Locate the cell with the specified text and output its (x, y) center coordinate. 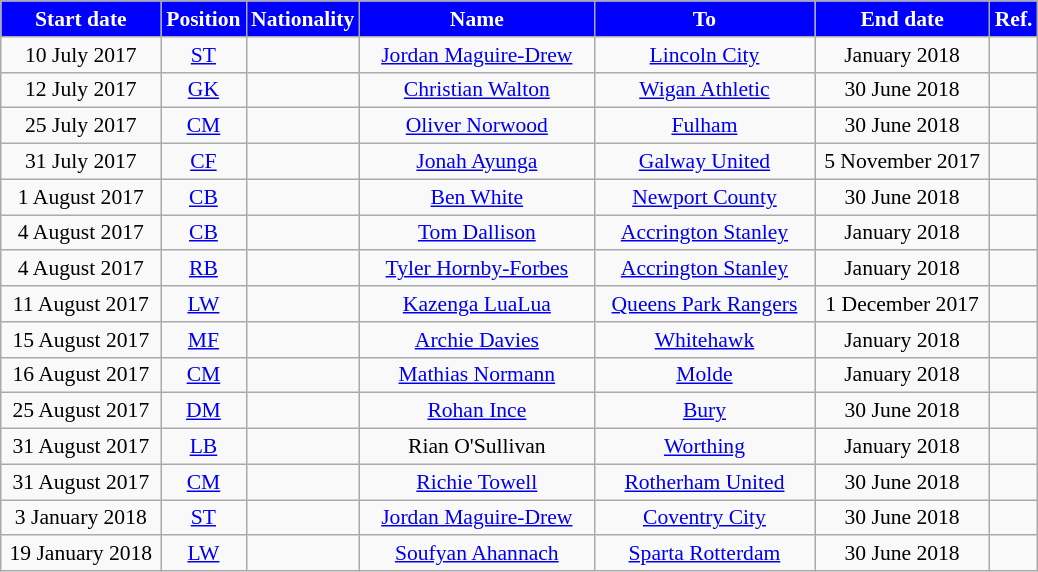
Rian O'Sullivan (476, 447)
Name (476, 19)
Soufyan Ahannach (476, 554)
MF (204, 340)
Whitehawk (704, 340)
Lincoln City (704, 55)
Galway United (704, 162)
Jonah Ayunga (476, 162)
Mathias Normann (476, 375)
25 July 2017 (81, 126)
16 August 2017 (81, 375)
Position (204, 19)
Oliver Norwood (476, 126)
Wigan Athletic (704, 90)
11 August 2017 (81, 304)
Fulham (704, 126)
Christian Walton (476, 90)
Rotherham United (704, 482)
19 January 2018 (81, 554)
Queens Park Rangers (704, 304)
Ben White (476, 197)
Coventry City (704, 518)
Kazenga LuaLua (476, 304)
Richie Towell (476, 482)
10 July 2017 (81, 55)
Rohan Ince (476, 411)
Archie Davies (476, 340)
12 July 2017 (81, 90)
RB (204, 269)
Sparta Rotterdam (704, 554)
3 January 2018 (81, 518)
GK (204, 90)
Start date (81, 19)
Tom Dallison (476, 233)
Newport County (704, 197)
25 August 2017 (81, 411)
Ref. (1014, 19)
5 November 2017 (902, 162)
1 August 2017 (81, 197)
To (704, 19)
End date (902, 19)
CF (204, 162)
Bury (704, 411)
Molde (704, 375)
Nationality (302, 19)
Tyler Hornby-Forbes (476, 269)
31 July 2017 (81, 162)
Worthing (704, 447)
1 December 2017 (902, 304)
DM (204, 411)
15 August 2017 (81, 340)
LB (204, 447)
